Provide the (x, y) coordinate of the cell's center where the given text is located.  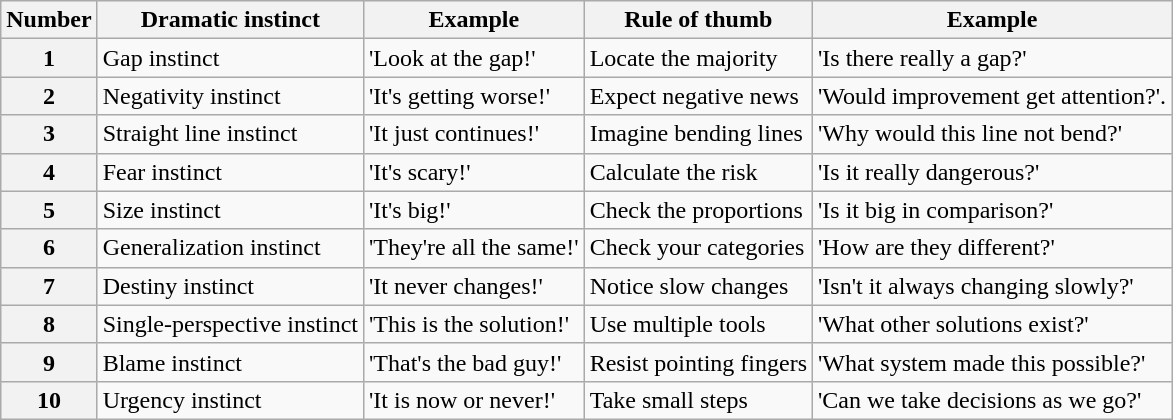
'Isn't it always changing slowly?' (992, 286)
Blame instinct (230, 362)
Generalization instinct (230, 248)
'Is it big in comparison?' (992, 210)
9 (49, 362)
Negativity instinct (230, 96)
Size instinct (230, 210)
3 (49, 134)
'Is there really a gap?' (992, 58)
'Is it really dangerous?' (992, 172)
Use multiple tools (698, 324)
'What other solutions exist?' (992, 324)
1 (49, 58)
'Why would this line not bend?' (992, 134)
Urgency instinct (230, 400)
Locate the majority (698, 58)
Expect negative news (698, 96)
Gap instinct (230, 58)
'It never changes!' (474, 286)
7 (49, 286)
Notice slow changes (698, 286)
Straight line instinct (230, 134)
5 (49, 210)
'They're all the same!' (474, 248)
Fear instinct (230, 172)
Number (49, 20)
'It just continues!' (474, 134)
'Look at the gap!' (474, 58)
'It's getting worse!' (474, 96)
'This is the solution!' (474, 324)
8 (49, 324)
4 (49, 172)
'It's scary!' (474, 172)
Imagine bending lines (698, 134)
10 (49, 400)
'That's the bad guy!' (474, 362)
Rule of thumb (698, 20)
6 (49, 248)
'How are they different?' (992, 248)
Single-perspective instinct (230, 324)
'What system made this possible?' (992, 362)
'Can we take decisions as we go?' (992, 400)
Calculate the risk (698, 172)
'It's big!' (474, 210)
Take small steps (698, 400)
Dramatic instinct (230, 20)
'Would improvement get attention?'. (992, 96)
'It is now or never!' (474, 400)
Check your categories (698, 248)
Resist pointing fingers (698, 362)
2 (49, 96)
Destiny instinct (230, 286)
Check the proportions (698, 210)
